Return the [X, Y] coordinate for the center point of the cell that contains the specified text.  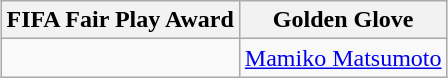
FIFA Fair Play Award [120, 20]
Golden Glove [343, 20]
Mamiko Matsumoto [343, 58]
